Search for the cell housing the specified text and yield its [X, Y] center coordinate. 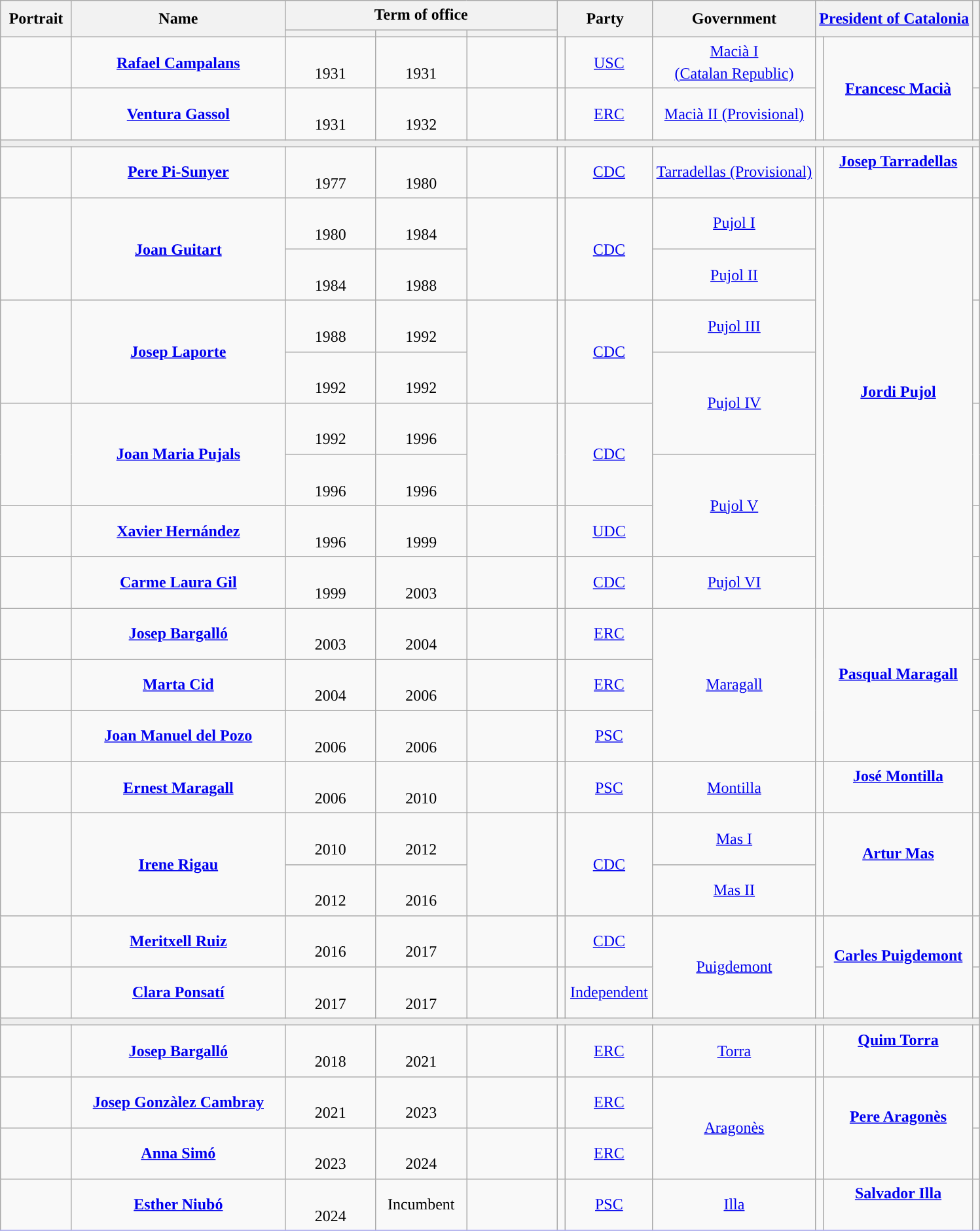
Pujol V [735, 505]
Macià I(Catalan Republic) [735, 62]
Torra [735, 1051]
Esther Niubó [178, 1205]
Carme Laura Gil [178, 582]
Joan Maria Pujals [178, 454]
Tarradellas (Provisional) [735, 172]
Quim Torra [898, 1051]
Mas I [735, 839]
Francesc Macià [898, 88]
USC [609, 62]
Incumbent [422, 1205]
President of Catalonia [894, 19]
Maragall [735, 685]
Pasqual Maragall [898, 685]
Josep Tarradellas [898, 172]
Carles Puigdemont [898, 966]
Government [735, 19]
Puigdemont [735, 966]
Xavier Hernández [178, 531]
Marta Cid [178, 685]
Artur Mas [898, 864]
2018 [330, 1051]
Party [605, 19]
Meritxell Ruiz [178, 941]
UDC [609, 531]
Salvador Illa [898, 1205]
Irene Rigau [178, 864]
Portrait [37, 19]
Ventura Gassol [178, 114]
Jordi Pujol [898, 403]
Ernest Maragall [178, 787]
Aragonès [735, 1128]
Pere Aragonès [898, 1128]
Anna Simó [178, 1154]
Mas II [735, 890]
Rafael Campalans [178, 62]
1977 [330, 172]
Term of office [421, 16]
Pujol IV [735, 403]
Pujol III [735, 326]
Macià II (Provisional) [735, 114]
1932 [422, 114]
Independent [609, 993]
Josep Gonzàlez Cambray [178, 1102]
Clara Ponsatí [178, 993]
Pujol I [735, 223]
Joan Manuel del Pozo [178, 736]
José Montilla [898, 787]
Illa [735, 1205]
Pujol II [735, 275]
Pere Pi-Sunyer [178, 172]
Joan Guitart [178, 249]
Josep Laporte [178, 352]
Pujol VI [735, 582]
Montilla [735, 787]
Name [178, 19]
